Scan for the cell matching the given text and deliver its (X, Y) coordinate at center. 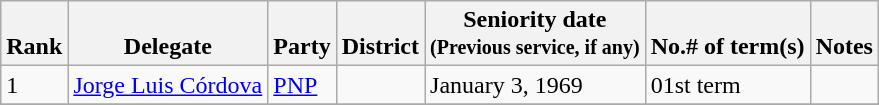
1 (34, 85)
January 3, 1969 (536, 85)
PNP (302, 85)
Notes (844, 34)
District (380, 34)
Seniority date(Previous service, if any) (536, 34)
Jorge Luis Córdova (168, 85)
No.# of term(s) (728, 34)
Delegate (168, 34)
Party (302, 34)
01st term (728, 85)
Rank (34, 34)
